Return the (x, y) coordinate for the center point of the cell that contains the specified text.  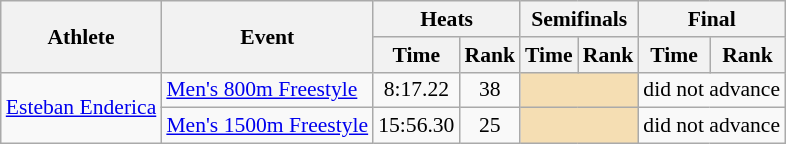
Men's 800m Freestyle (267, 90)
25 (490, 126)
Heats (446, 19)
15:56.30 (416, 126)
Athlete (82, 36)
Event (267, 36)
8:17.22 (416, 90)
Esteban Enderica (82, 108)
38 (490, 90)
Men's 1500m Freestyle (267, 126)
Semifinals (579, 19)
Final (712, 19)
